Pinpoint the cell where the given text exists, returning its (x, y) midpoint coordinate. 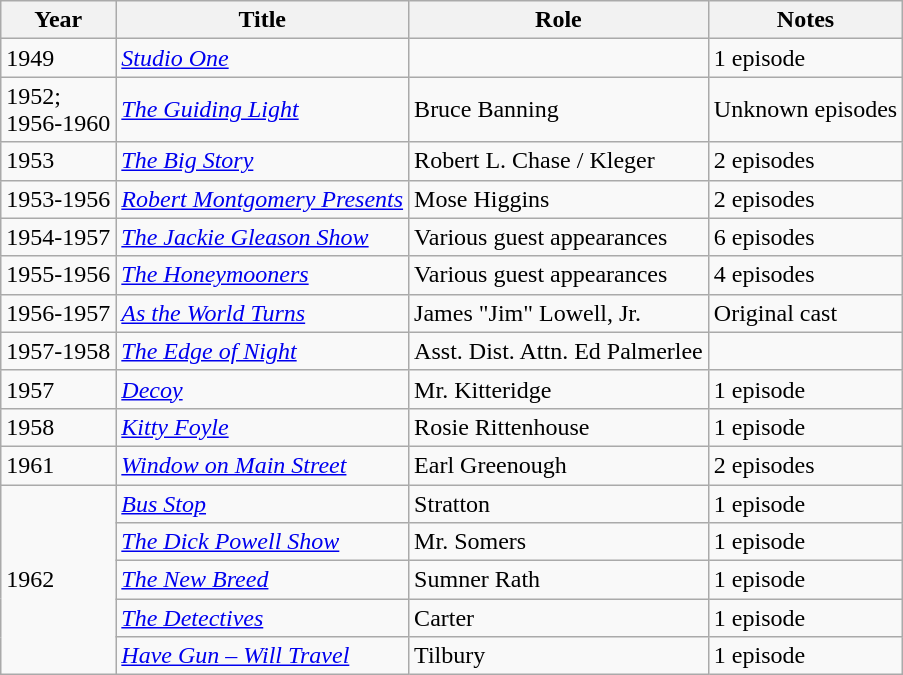
Sumner Rath (559, 580)
Original cast (805, 313)
Earl Greenough (559, 465)
1956-1957 (58, 313)
Decoy (262, 389)
Rosie Rittenhouse (559, 427)
1954-1957 (58, 237)
Role (559, 20)
Title (262, 20)
1962 (58, 579)
1952; 1956-1960 (58, 110)
As the World Turns (262, 313)
The New Breed (262, 580)
1955-1956 (58, 275)
1953-1956 (58, 199)
The Edge of Night (262, 351)
Robert Montgomery Presents (262, 199)
1957-1958 (58, 351)
Have Gun – Will Travel (262, 656)
Mose Higgins (559, 199)
1957 (58, 389)
The Honeymooners (262, 275)
Carter (559, 618)
James "Jim" Lowell, Jr. (559, 313)
The Detectives (262, 618)
Bruce Banning (559, 110)
4 episodes (805, 275)
1949 (58, 58)
1953 (58, 161)
1961 (58, 465)
Tilbury (559, 656)
The Guiding Light (262, 110)
Studio One (262, 58)
Bus Stop (262, 503)
6 episodes (805, 237)
The Jackie Gleason Show (262, 237)
Asst. Dist. Attn. Ed Palmerlee (559, 351)
Year (58, 20)
Window on Main Street (262, 465)
Stratton (559, 503)
Unknown episodes (805, 110)
Notes (805, 20)
Robert L. Chase / Kleger (559, 161)
Mr. Somers (559, 542)
1958 (58, 427)
The Dick Powell Show (262, 542)
The Big Story (262, 161)
Kitty Foyle (262, 427)
Mr. Kitteridge (559, 389)
